Capture the cell that displays the provided text and extract its (x, y) central coordinate. 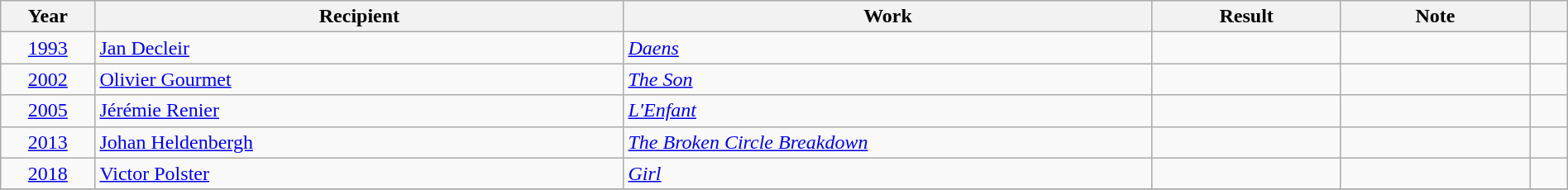
2002 (48, 79)
1993 (48, 48)
Jérémie Renier (359, 111)
Result (1246, 17)
Note (1435, 17)
The Broken Circle Breakdown (888, 142)
Girl (888, 173)
Johan Heldenbergh (359, 142)
2018 (48, 173)
2013 (48, 142)
2005 (48, 111)
Olivier Gourmet (359, 79)
The Son (888, 79)
Daens (888, 48)
Jan Decleir (359, 48)
Work (888, 17)
Victor Polster (359, 173)
Year (48, 17)
L'Enfant (888, 111)
Recipient (359, 17)
